Find where the given text appears and provide that cell's center as [X, Y] coordinate. 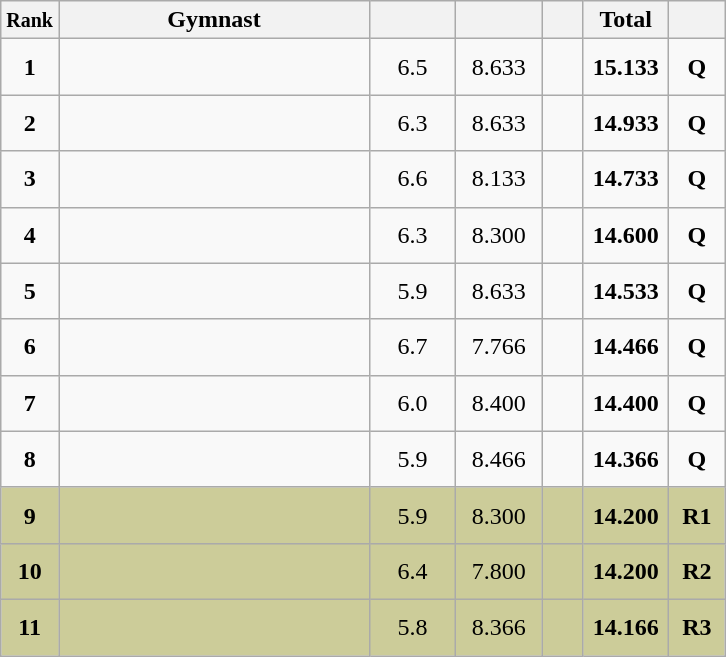
14.533 [626, 291]
8 [30, 459]
3 [30, 179]
8.366 [499, 627]
6.4 [413, 571]
Rank [30, 20]
6 [30, 347]
8.466 [499, 459]
6.0 [413, 403]
6.7 [413, 347]
14.166 [626, 627]
14.600 [626, 235]
7.766 [499, 347]
8.400 [499, 403]
10 [30, 571]
5 [30, 291]
Total [626, 20]
8.133 [499, 179]
9 [30, 515]
5.8 [413, 627]
14.933 [626, 123]
14.733 [626, 179]
15.133 [626, 67]
14.366 [626, 459]
14.466 [626, 347]
R2 [697, 571]
R3 [697, 627]
11 [30, 627]
6.5 [413, 67]
2 [30, 123]
14.400 [626, 403]
R1 [697, 515]
1 [30, 67]
Gymnast [214, 20]
7 [30, 403]
7.800 [499, 571]
4 [30, 235]
6.6 [413, 179]
